Search for the cell housing the specified text and yield its [X, Y] center coordinate. 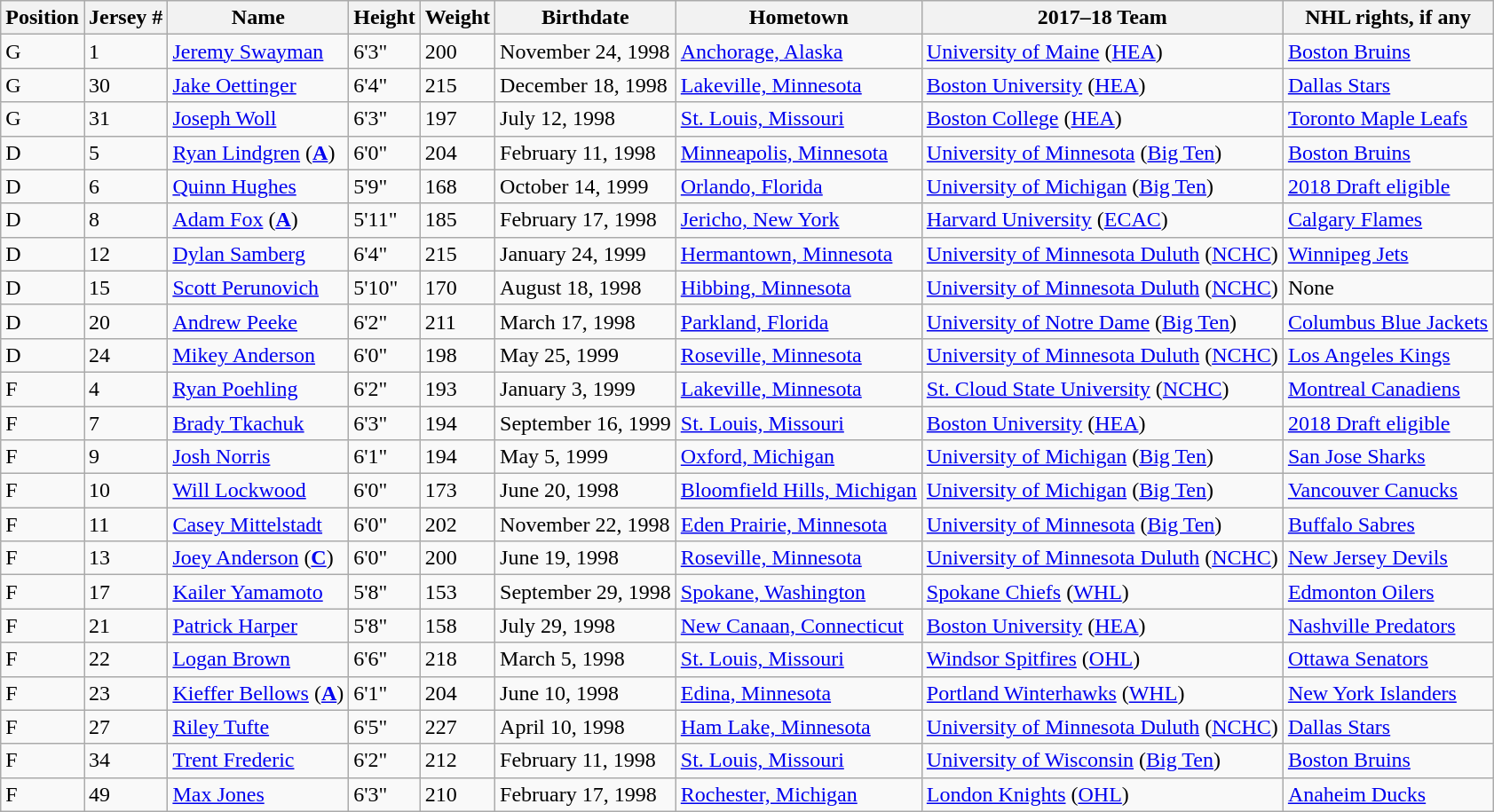
Casey Mittelstadt [258, 524]
197 [457, 119]
Logan Brown [258, 659]
Height [384, 18]
June 10, 1998 [586, 693]
10 [125, 491]
9 [125, 457]
Max Jones [258, 794]
Jersey # [125, 18]
Toronto Maple Leafs [1387, 119]
31 [125, 119]
24 [125, 355]
Anchorage, Alaska [799, 51]
Dylan Samberg [258, 254]
September 16, 1999 [586, 423]
Calgary Flames [1387, 220]
15 [125, 288]
193 [457, 389]
June 20, 1998 [586, 491]
5'10" [384, 288]
202 [457, 524]
6 [125, 186]
Kieffer Bellows (A) [258, 693]
Anaheim Ducks [1387, 794]
New York Islanders [1387, 693]
San Jose Sharks [1387, 457]
Birthdate [586, 18]
Nashville Predators [1387, 626]
New Canaan, Connecticut [799, 626]
Joey Anderson (C) [258, 558]
Winnipeg Jets [1387, 254]
Hermantown, Minnesota [799, 254]
Kailer Yamamoto [258, 592]
Scott Perunovich [258, 288]
Bloomfield Hills, Michigan [799, 491]
Jake Oettinger [258, 85]
173 [457, 491]
Spokane, Washington [799, 592]
Brady Tkachuk [258, 423]
April 10, 1998 [586, 727]
July 12, 1998 [586, 119]
6'5" [384, 727]
227 [457, 727]
Quinn Hughes [258, 186]
Hibbing, Minnesota [799, 288]
University of Wisconsin (Big Ten) [1103, 761]
Los Angeles Kings [1387, 355]
St. Cloud State University (NCHC) [1103, 389]
July 29, 1998 [586, 626]
Spokane Chiefs (WHL) [1103, 592]
Joseph Woll [258, 119]
September 29, 1998 [586, 592]
8 [125, 220]
May 25, 1999 [586, 355]
170 [457, 288]
27 [125, 727]
21 [125, 626]
2017–18 Team [1103, 18]
Orlando, Florida [799, 186]
212 [457, 761]
June 19, 1998 [586, 558]
Harvard University (ECAC) [1103, 220]
Mikey Anderson [258, 355]
6'6" [384, 659]
New Jersey Devils [1387, 558]
12 [125, 254]
11 [125, 524]
Position [43, 18]
None [1387, 288]
January 3, 1999 [586, 389]
17 [125, 592]
22 [125, 659]
Name [258, 18]
January 24, 1999 [586, 254]
Montreal Canadiens [1387, 389]
Oxford, Michigan [799, 457]
153 [457, 592]
218 [457, 659]
November 24, 1998 [586, 51]
March 5, 1998 [586, 659]
Weight [457, 18]
Jericho, New York [799, 220]
5'9" [384, 186]
210 [457, 794]
4 [125, 389]
Boston College (HEA) [1103, 119]
March 17, 1998 [586, 321]
Rochester, Michigan [799, 794]
211 [457, 321]
185 [457, 220]
Eden Prairie, Minnesota [799, 524]
University of Maine (HEA) [1103, 51]
Trent Frederic [258, 761]
Riley Tufte [258, 727]
Buffalo Sabres [1387, 524]
Portland Winterhawks (WHL) [1103, 693]
Vancouver Canucks [1387, 491]
Ryan Lindgren (A) [258, 153]
13 [125, 558]
May 5, 1999 [586, 457]
Jeremy Swayman [258, 51]
University of Notre Dame (Big Ten) [1103, 321]
Andrew Peeke [258, 321]
5'11" [384, 220]
Ottawa Senators [1387, 659]
Columbus Blue Jackets [1387, 321]
October 14, 1999 [586, 186]
Ryan Poehling [258, 389]
34 [125, 761]
168 [457, 186]
158 [457, 626]
Will Lockwood [258, 491]
Parkland, Florida [799, 321]
August 18, 1998 [586, 288]
Ham Lake, Minnesota [799, 727]
20 [125, 321]
23 [125, 693]
30 [125, 85]
Hometown [799, 18]
November 22, 1998 [586, 524]
Edmonton Oilers [1387, 592]
7 [125, 423]
Windsor Spitfires (OHL) [1103, 659]
49 [125, 794]
5 [125, 153]
Josh Norris [258, 457]
1 [125, 51]
December 18, 1998 [586, 85]
London Knights (OHL) [1103, 794]
Minneapolis, Minnesota [799, 153]
Adam Fox (A) [258, 220]
198 [457, 355]
NHL rights, if any [1387, 18]
Patrick Harper [258, 626]
Edina, Minnesota [799, 693]
